Extract the (X, Y) coordinate from the center of the cell holding the provided text.  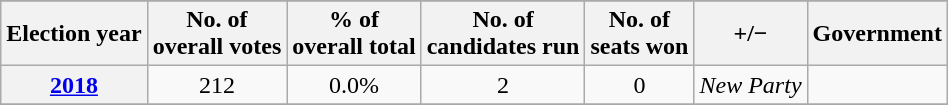
No. ofcandidates run (503, 34)
0.0% (354, 85)
New Party (750, 85)
No. ofoverall votes (217, 34)
+/− (750, 34)
Government (877, 34)
No. ofseats won (640, 34)
Election year (74, 34)
% ofoverall total (354, 34)
2018 (74, 85)
2 (503, 85)
0 (640, 85)
212 (217, 85)
